Find where the given text appears and provide that cell's center as (x, y) coordinate. 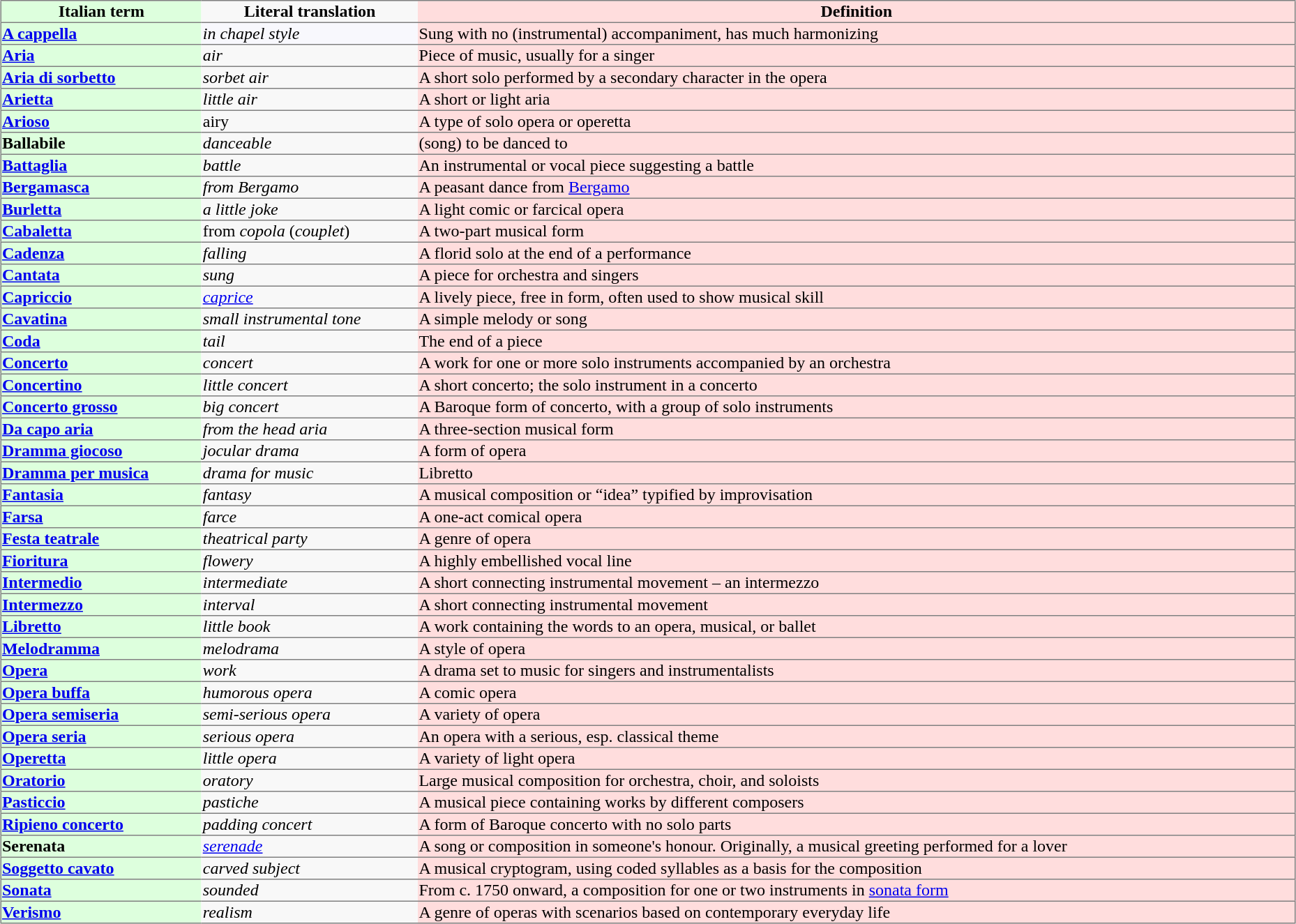
A form of Baroque concerto with no solo parts (857, 824)
Melodramma (102, 649)
carved subject (310, 868)
Italian term (102, 12)
Literal translation (310, 12)
Large musical composition for orchestra, choir, and soloists (857, 780)
A peasant dance from Bergamo (857, 188)
Dramma per musica (102, 473)
realism (310, 912)
Concertino (102, 385)
A song or composition in someone's honour. Originally, a musical greeting performed for a lover (857, 847)
little air (310, 100)
little opera (310, 759)
Sonata (102, 891)
A genre of operas with scenarios based on contemporary everyday life (857, 912)
Cabaletta (102, 232)
tail (310, 341)
A Baroque form of concerto, with a group of solo instruments (857, 407)
flowery (310, 561)
A style of opera (857, 649)
A genre of opera (857, 539)
semi-serious opera (310, 715)
pastiche (310, 803)
Verismo (102, 912)
Operetta (102, 759)
in chapel style (310, 33)
A type of solo opera or operetta (857, 121)
caprice (310, 297)
A short solo performed by a secondary character in the opera (857, 77)
A musical cryptogram, using coded syllables as a basis for the composition (857, 868)
Intermedio (102, 583)
big concert (310, 407)
theatrical party (310, 539)
falling (310, 253)
Dramma giocoso (102, 451)
(song) to be danced to (857, 144)
A comic opera (857, 692)
A one-act comical opera (857, 517)
Cadenza (102, 253)
jocular drama (310, 451)
airy (310, 121)
Burletta (102, 209)
Ballabile (102, 144)
A variety of light opera (857, 759)
drama for music (310, 473)
Festa teatrale (102, 539)
A piece for orchestra and singers (857, 275)
Intermezzo (102, 605)
A light comic or farcical opera (857, 209)
Da capo aria (102, 429)
A short or light aria (857, 100)
air (310, 56)
humorous opera (310, 692)
Cantata (102, 275)
sorbet air (310, 77)
Concerto (102, 363)
From c. 1750 onward, a composition for one or two instruments in sonata form (857, 891)
The end of a piece (857, 341)
a little joke (310, 209)
intermediate (310, 583)
danceable (310, 144)
Farsa (102, 517)
Coda (102, 341)
A simple melody or song (857, 319)
Soggetto cavato (102, 868)
A cappella (102, 33)
serious opera (310, 736)
from copola (couplet) (310, 232)
Ripieno concerto (102, 824)
Opera buffa (102, 692)
A short connecting instrumental movement (857, 605)
Cavatina (102, 319)
Pasticcio (102, 803)
Concerto grosso (102, 407)
Battaglia (102, 165)
concert (310, 363)
Opera (102, 671)
Sung with no (instrumental) accompaniment, has much harmonizing (857, 33)
A work containing the words to an opera, musical, or ballet (857, 627)
Arioso (102, 121)
A musical piece containing works by different composers (857, 803)
Piece of music, usually for a singer (857, 56)
A musical composition or “idea” typified by improvisation (857, 495)
A variety of opera (857, 715)
Arietta (102, 100)
A lively piece, free in form, often used to show musical skill (857, 297)
battle (310, 165)
sounded (310, 891)
Opera semiseria (102, 715)
Serenata (102, 847)
work (310, 671)
padding concert (310, 824)
Fantasia (102, 495)
A work for one or more solo instruments accompanied by an orchestra (857, 363)
little concert (310, 385)
A three-section musical form (857, 429)
Capriccio (102, 297)
A highly embellished vocal line (857, 561)
An instrumental or vocal piece suggesting a battle (857, 165)
melodrama (310, 649)
Definition (857, 12)
from Bergamo (310, 188)
An opera with a serious, esp. classical theme (857, 736)
Aria di sorbetto (102, 77)
A florid solo at the end of a performance (857, 253)
oratory (310, 780)
little book (310, 627)
sung (310, 275)
Opera seria (102, 736)
A short concerto; the solo instrument in a concerto (857, 385)
from the head aria (310, 429)
A form of opera (857, 451)
Bergamasca (102, 188)
serenade (310, 847)
fantasy (310, 495)
small instrumental tone (310, 319)
interval (310, 605)
Oratorio (102, 780)
farce (310, 517)
A short connecting instrumental movement – an intermezzo (857, 583)
Aria (102, 56)
Fioritura (102, 561)
A drama set to music for singers and instrumentalists (857, 671)
A two-part musical form (857, 232)
